Extract the (X, Y) coordinate from the center of the cell holding the provided text.  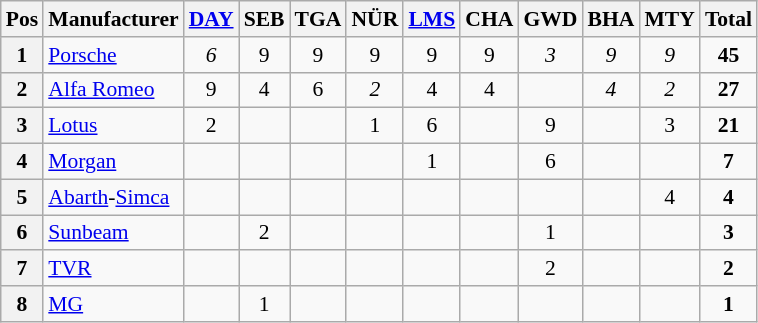
Total (728, 19)
MG (113, 304)
TVR (113, 269)
Alfa Romeo (113, 90)
TGA (318, 19)
BHA (610, 19)
8 (22, 304)
Morgan (113, 162)
GWD (550, 19)
NÜR (374, 19)
Manufacturer (113, 19)
Sunbeam (113, 233)
CHA (489, 19)
Pos (22, 19)
MTY (669, 19)
27 (728, 90)
Abarth-Simca (113, 197)
5 (22, 197)
DAY (212, 19)
Lotus (113, 126)
LMS (432, 19)
21 (728, 126)
45 (728, 55)
Porsche (113, 55)
SEB (264, 19)
